Determine the (X, Y) coordinate at the center of the cell enclosing the given text.  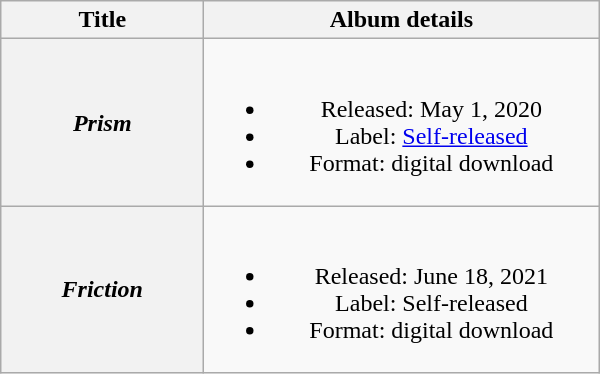
Album details (402, 20)
Released: June 18, 2021Label: Self-releasedFormat: digital download (402, 290)
Prism (102, 122)
Released: May 1, 2020Label: Self-releasedFormat: digital download (402, 122)
Friction (102, 290)
Title (102, 20)
